Pinpoint the cell where the given text exists, returning its [X, Y] midpoint coordinate. 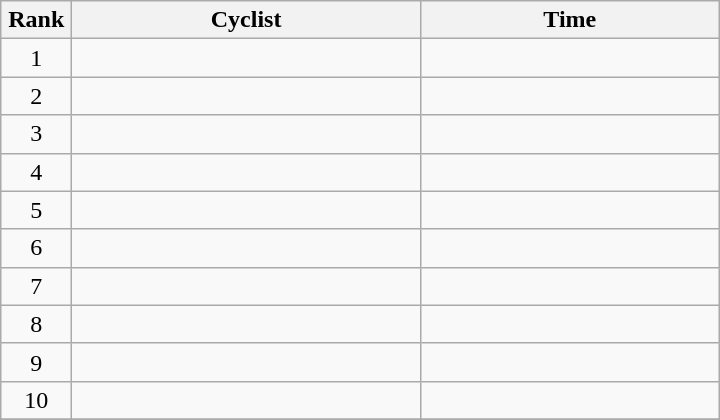
4 [36, 172]
Cyclist [246, 20]
Time [570, 20]
3 [36, 134]
5 [36, 210]
10 [36, 400]
9 [36, 362]
7 [36, 286]
6 [36, 248]
1 [36, 58]
8 [36, 324]
Rank [36, 20]
2 [36, 96]
